Pinpoint the cell where the given text exists, returning its [X, Y] midpoint coordinate. 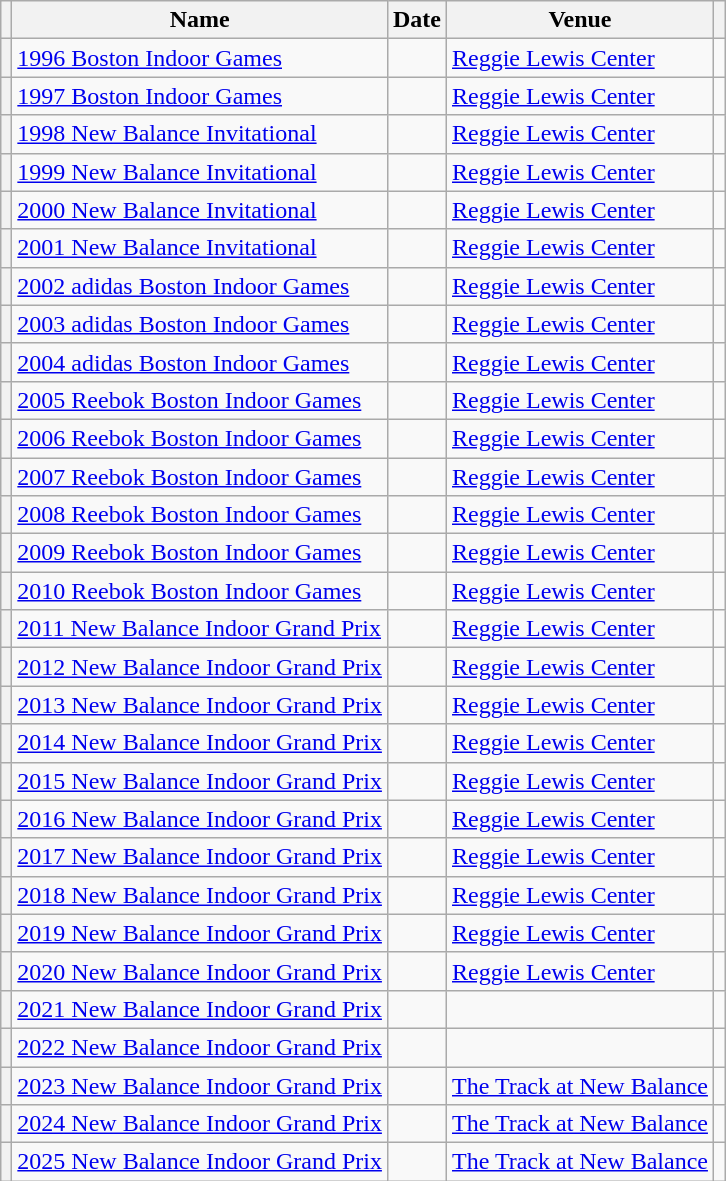
2007 Reebok Boston Indoor Games [200, 477]
2011 New Balance Indoor Grand Prix [200, 629]
2008 Reebok Boston Indoor Games [200, 515]
2006 Reebok Boston Indoor Games [200, 438]
2003 adidas Boston Indoor Games [200, 324]
2019 New Balance Indoor Grand Prix [200, 933]
1999 New Balance Invitational [200, 172]
2017 New Balance Indoor Grand Prix [200, 857]
2022 New Balance Indoor Grand Prix [200, 1047]
2020 New Balance Indoor Grand Prix [200, 971]
2015 New Balance Indoor Grand Prix [200, 781]
1998 New Balance Invitational [200, 134]
2000 New Balance Invitational [200, 210]
Venue [580, 20]
Date [416, 20]
2012 New Balance Indoor Grand Prix [200, 667]
2023 New Balance Indoor Grand Prix [200, 1085]
1997 Boston Indoor Games [200, 96]
2005 Reebok Boston Indoor Games [200, 400]
2010 Reebok Boston Indoor Games [200, 591]
2009 Reebok Boston Indoor Games [200, 553]
Name [200, 20]
2014 New Balance Indoor Grand Prix [200, 743]
2001 New Balance Invitational [200, 248]
2018 New Balance Indoor Grand Prix [200, 895]
2002 adidas Boston Indoor Games [200, 286]
2025 New Balance Indoor Grand Prix [200, 1162]
2021 New Balance Indoor Grand Prix [200, 1009]
1996 Boston Indoor Games [200, 58]
2016 New Balance Indoor Grand Prix [200, 819]
2013 New Balance Indoor Grand Prix [200, 705]
2004 adidas Boston Indoor Games [200, 362]
2024 New Balance Indoor Grand Prix [200, 1124]
